Locate the cell with the specified text and output its (X, Y) center coordinate. 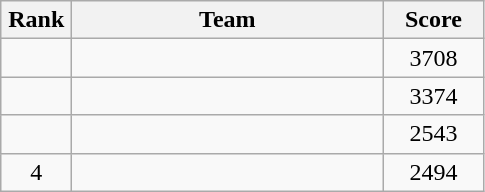
3708 (434, 58)
Rank (36, 20)
2543 (434, 134)
Score (434, 20)
2494 (434, 172)
4 (36, 172)
Team (228, 20)
3374 (434, 96)
